Detect which cell encompasses the target text, then output its (X, Y) center coordinate. 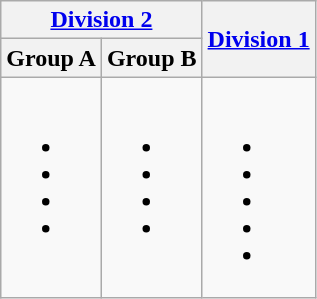
Group B (152, 58)
Group A (52, 58)
Division 1 (258, 39)
Division 2 (102, 20)
